Determine the (x, y) coordinate at the center of the cell enclosing the given text.  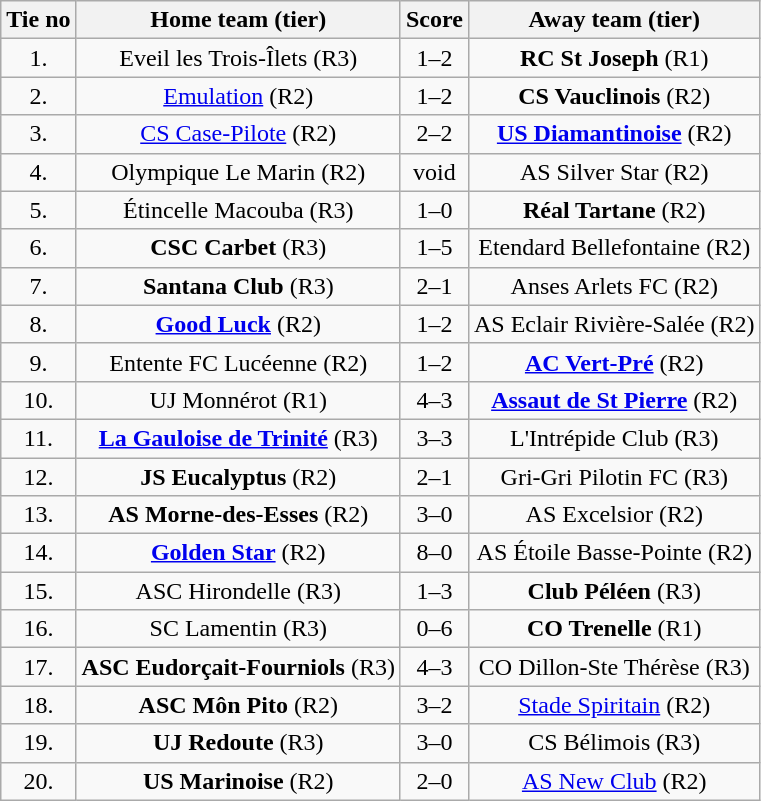
L'Intrépide Club (R3) (614, 438)
1–0 (434, 210)
ASC Eudorçait-Fourniols (R3) (238, 667)
AS Excelsior (R2) (614, 515)
Good Luck (R2) (238, 324)
10. (38, 400)
6. (38, 248)
CS Case-Pilote (R2) (238, 134)
La Gauloise de Trinité (R3) (238, 438)
Entente FC Lucéenne (R2) (238, 362)
Etendard Bellefontaine (R2) (614, 248)
0–6 (434, 629)
CSC Carbet (R3) (238, 248)
Olympique Le Marin (R2) (238, 172)
US Marinoise (R2) (238, 781)
7. (38, 286)
AC Vert-Pré (R2) (614, 362)
1–5 (434, 248)
4. (38, 172)
CO Trenelle (R1) (614, 629)
Club Péléen (R3) (614, 591)
Score (434, 20)
JS Eucalyptus (R2) (238, 477)
1–3 (434, 591)
Assaut de St Pierre (R2) (614, 400)
Home team (tier) (238, 20)
11. (38, 438)
Anses Arlets FC (R2) (614, 286)
CS Vauclinois (R2) (614, 96)
Gri-Gri Pilotin FC (R3) (614, 477)
13. (38, 515)
2–0 (434, 781)
ASC Hirondelle (R3) (238, 591)
5. (38, 210)
UJ Monnérot (R1) (238, 400)
AS Silver Star (R2) (614, 172)
9. (38, 362)
AS Eclair Rivière-Salée (R2) (614, 324)
1. (38, 58)
CS Bélimois (R3) (614, 743)
2. (38, 96)
12. (38, 477)
Stade Spiritain (R2) (614, 705)
Étincelle Macouba (R3) (238, 210)
3–2 (434, 705)
SC Lamentin (R3) (238, 629)
AS Morne-des-Esses (R2) (238, 515)
Golden Star (R2) (238, 553)
16. (38, 629)
RC St Joseph (R1) (614, 58)
Emulation (R2) (238, 96)
8. (38, 324)
AS Étoile Basse-Pointe (R2) (614, 553)
19. (38, 743)
Away team (tier) (614, 20)
3. (38, 134)
18. (38, 705)
Eveil les Trois-Îlets (R3) (238, 58)
ASC Môn Pito (R2) (238, 705)
Tie no (38, 20)
8–0 (434, 553)
15. (38, 591)
3–3 (434, 438)
20. (38, 781)
US Diamantinoise (R2) (614, 134)
17. (38, 667)
UJ Redoute (R3) (238, 743)
14. (38, 553)
void (434, 172)
AS New Club (R2) (614, 781)
Santana Club (R3) (238, 286)
CO Dillon-Ste Thérèse (R3) (614, 667)
2–2 (434, 134)
Réal Tartane (R2) (614, 210)
